Identify which cell holds the provided text, then report its [x, y] central coordinate. 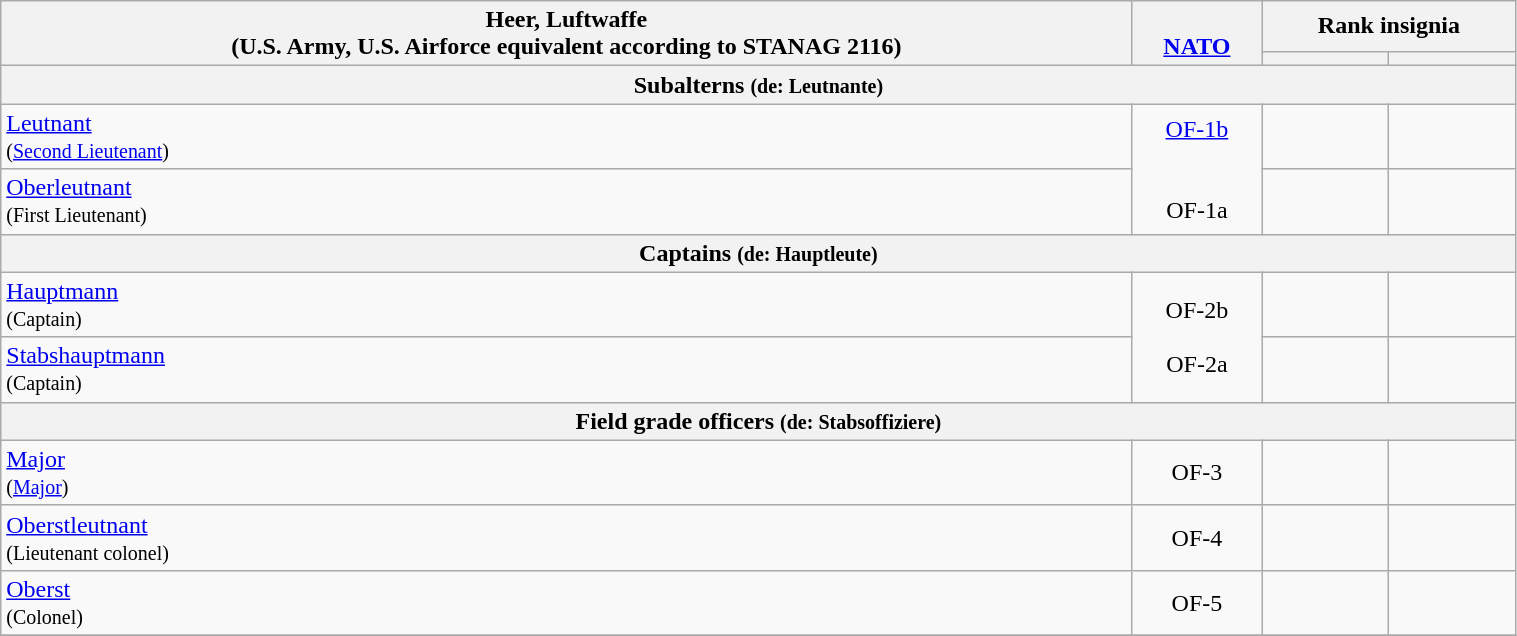
Leutnant(Second Lieutenant) [566, 136]
OF-1bOF-1a [1197, 169]
Field grade officers (de: Stabsoffiziere) [758, 421]
OF-4 [1197, 538]
Rank insignia [1389, 26]
Hauptmann(Captain) [566, 304]
Oberstleutnant(Lieutenant colonel) [566, 538]
Heer, Luftwaffe (U.S. Army, U.S. Airforce equivalent according to STANAG 2116) [566, 34]
Captains (de: Hauptleute) [758, 253]
OF-3 [1197, 472]
Subalterns (de: Leutnante) [758, 85]
OF-2bOF-2a [1197, 337]
Oberst(Colonel) [566, 602]
Oberleutnant(First Lieutenant) [566, 202]
NATO [1197, 34]
OF-5 [1197, 602]
Major(Major) [566, 472]
Stabshauptmann(Captain) [566, 370]
